Pinpoint the cell where the given text exists, returning its (X, Y) midpoint coordinate. 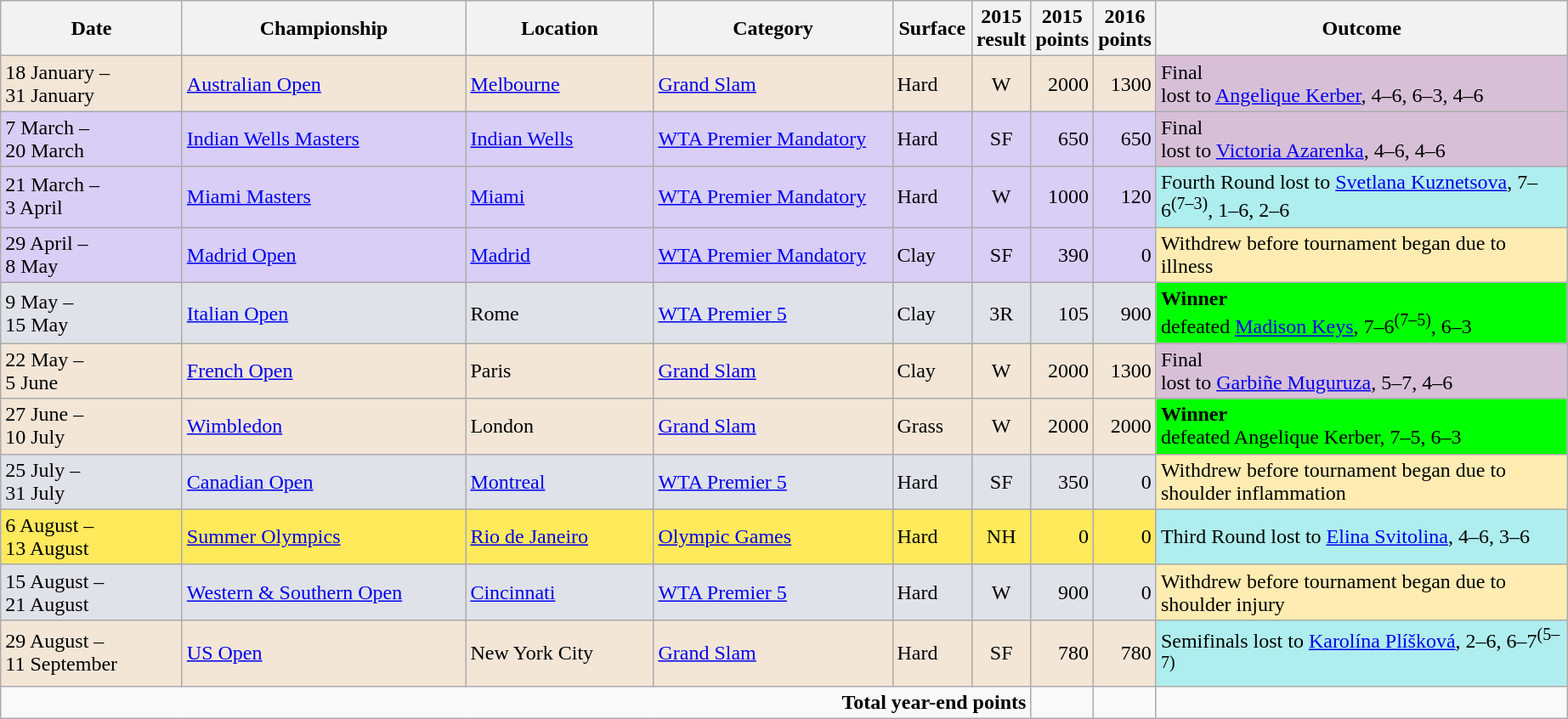
Madrid Open (324, 255)
6 August –13 August (92, 537)
Winner defeated Angelique Kerber, 7–5, 6–3 (1361, 427)
2016 points (1125, 29)
Indian Wells Masters (324, 139)
Total year-end points (516, 702)
Finallost to Garbiñe Muguruza, 5–7, 4–6 (1361, 371)
29 August – 11 September (92, 653)
15 August – 21 August (92, 592)
Madrid (559, 255)
Finallost to Victoria Azarenka, 4–6, 4–6 (1361, 139)
Paris (559, 371)
Cincinnati (559, 592)
Grass (932, 427)
350 (1062, 481)
Location (559, 29)
Rio de Janeiro (559, 537)
Montreal (559, 481)
2015 result (1001, 29)
Wimbledon (324, 427)
US Open (324, 653)
New York City (559, 653)
NH (1001, 537)
Date (92, 29)
21 March – 3 April (92, 197)
Melbourne (559, 83)
9 May – 15 May (92, 314)
Australian Open (324, 83)
120 (1125, 197)
Surface (932, 29)
Withdrew before tournament began due to shoulder injury (1361, 592)
Miami (559, 197)
Withdrew before tournament began due to illness (1361, 255)
Winner defeated Madison Keys, 7–6(7–5), 6–3 (1361, 314)
1000 (1062, 197)
2015 points (1062, 29)
Semifinals lost to Karolína Plíšková, 2–6, 6–7(5–7) (1361, 653)
Withdrew before tournament began due to shoulder inflammation (1361, 481)
7 March – 20 March (92, 139)
Third Round lost to Elina Svitolina, 4–6, 3–6 (1361, 537)
3R (1001, 314)
Canadian Open (324, 481)
London (559, 427)
Category (773, 29)
29 April – 8 May (92, 255)
Western & Southern Open (324, 592)
27 June – 10 July (92, 427)
105 (1062, 314)
22 May – 5 June (92, 371)
Indian Wells (559, 139)
Italian Open (324, 314)
Finallost to Angelique Kerber, 4–6, 6–3, 4–6 (1361, 83)
French Open (324, 371)
Miami Masters (324, 197)
Olympic Games (773, 537)
18 January –31 January (92, 83)
Summer Olympics (324, 537)
Championship (324, 29)
Outcome (1361, 29)
25 July – 31 July (92, 481)
Rome (559, 314)
390 (1062, 255)
Fourth Round lost to Svetlana Kuznetsova, 7–6(7–3), 1–6, 2–6 (1361, 197)
